Pinpoint the cell where the given text exists, returning its (X, Y) midpoint coordinate. 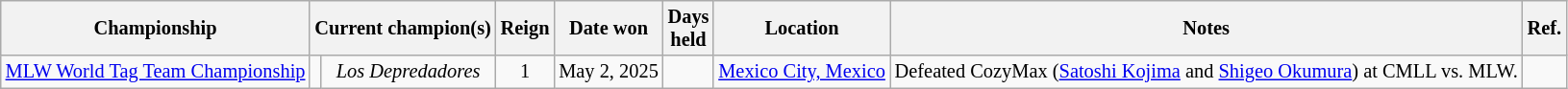
1 (525, 72)
Location (802, 28)
Date won (608, 28)
Daysheld (688, 28)
Reign (525, 28)
Los Depredadores (408, 72)
Championship (156, 28)
May 2, 2025 (608, 72)
MLW World Tag Team Championship (156, 72)
Notes (1207, 28)
Ref. (1544, 28)
Defeated CozyMax (Satoshi Kojima and Shigeo Okumura) at CMLL vs. MLW. (1207, 72)
Mexico City, Mexico (802, 72)
Current champion(s) (402, 28)
